Detect which cell encompasses the target text, then output its (X, Y) center coordinate. 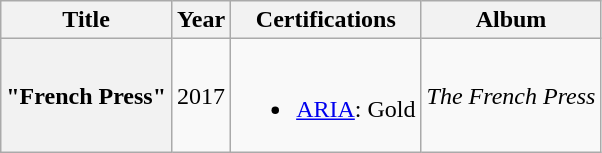
The French Press (511, 96)
Title (86, 20)
2017 (202, 96)
ARIA: Gold (326, 96)
Certifications (326, 20)
Album (511, 20)
Year (202, 20)
"French Press" (86, 96)
